Find where the given text appears and provide that cell's center as (x, y) coordinate. 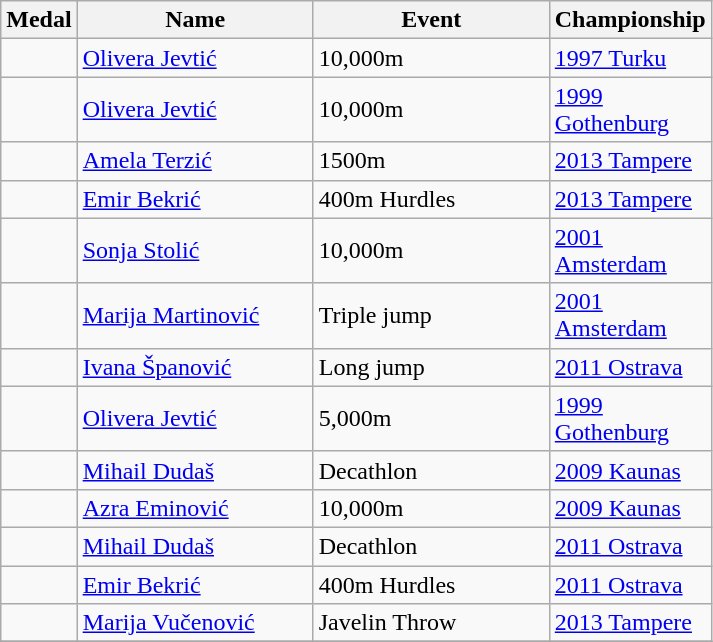
1997 Turku (630, 58)
Marija Martinović (195, 316)
Azra Eminović (195, 508)
Triple jump (431, 316)
Marija Vučenović (195, 623)
Long jump (431, 367)
Championship (630, 20)
Sonja Stolić (195, 250)
5,000m (431, 418)
Amela Terzić (195, 161)
Event (431, 20)
Medal (39, 20)
1500m (431, 161)
Name (195, 20)
Javelin Throw (431, 623)
Ivana Španović (195, 367)
